Capture the cell that displays the provided text and extract its [x, y] central coordinate. 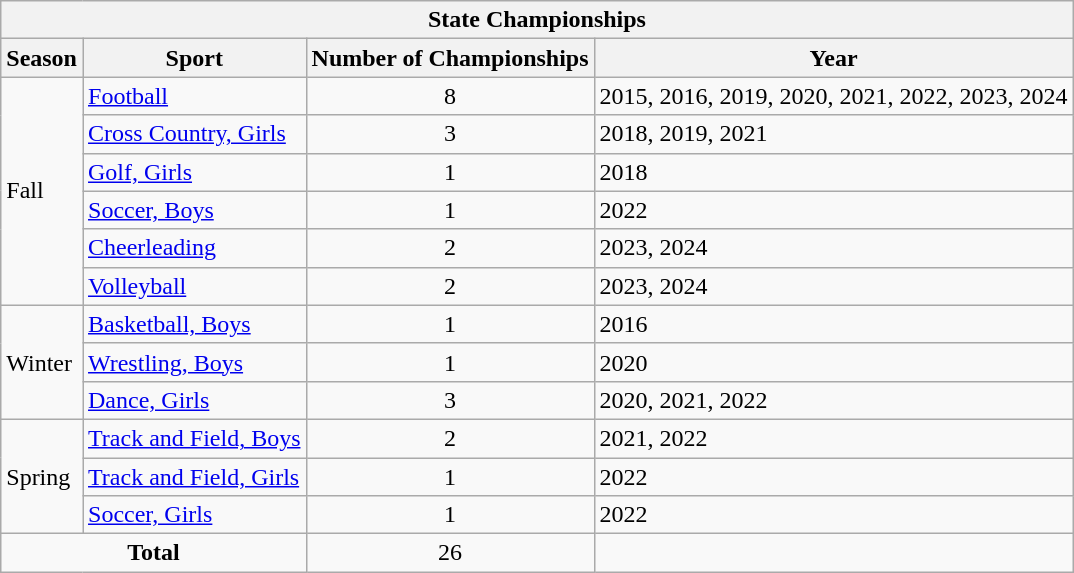
2018 [834, 172]
Wrestling, Boys [194, 362]
Total [154, 553]
2016 [834, 324]
Dance, Girls [194, 400]
State Championships [537, 20]
2015, 2016, 2019, 2020, 2021, 2022, 2023, 2024 [834, 96]
26 [450, 553]
Soccer, Girls [194, 515]
Volleyball [194, 286]
Fall [42, 191]
Track and Field, Boys [194, 438]
Cross Country, Girls [194, 134]
2018, 2019, 2021 [834, 134]
2020 [834, 362]
Soccer, Boys [194, 210]
2021, 2022 [834, 438]
Season [42, 58]
Cheerleading [194, 248]
Sport [194, 58]
Track and Field, Girls [194, 477]
Golf, Girls [194, 172]
Year [834, 58]
Basketball, Boys [194, 324]
2020, 2021, 2022 [834, 400]
Number of Championships [450, 58]
Winter [42, 362]
Football [194, 96]
8 [450, 96]
Spring [42, 476]
